Determine the (X, Y) coordinate at the center of the cell enclosing the given text.  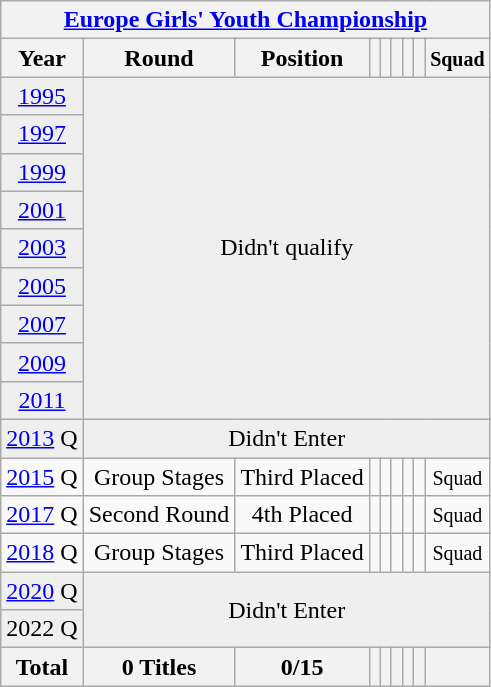
1995 (42, 96)
Year (42, 58)
Europe Girls' Youth Championship (246, 20)
Didn't qualify (286, 248)
2017 Q (42, 515)
2022 Q (42, 629)
2015 Q (42, 477)
1997 (42, 134)
0/15 (302, 667)
0 Titles (159, 667)
2009 (42, 362)
Second Round (159, 515)
2013 Q (42, 438)
2011 (42, 400)
Position (302, 58)
2007 (42, 324)
Round (159, 58)
2001 (42, 210)
Total (42, 667)
2003 (42, 248)
4th Placed (302, 515)
2020 Q (42, 591)
2018 Q (42, 553)
1999 (42, 172)
2005 (42, 286)
